Determine the [x, y] coordinate at the center of the cell enclosing the given text.  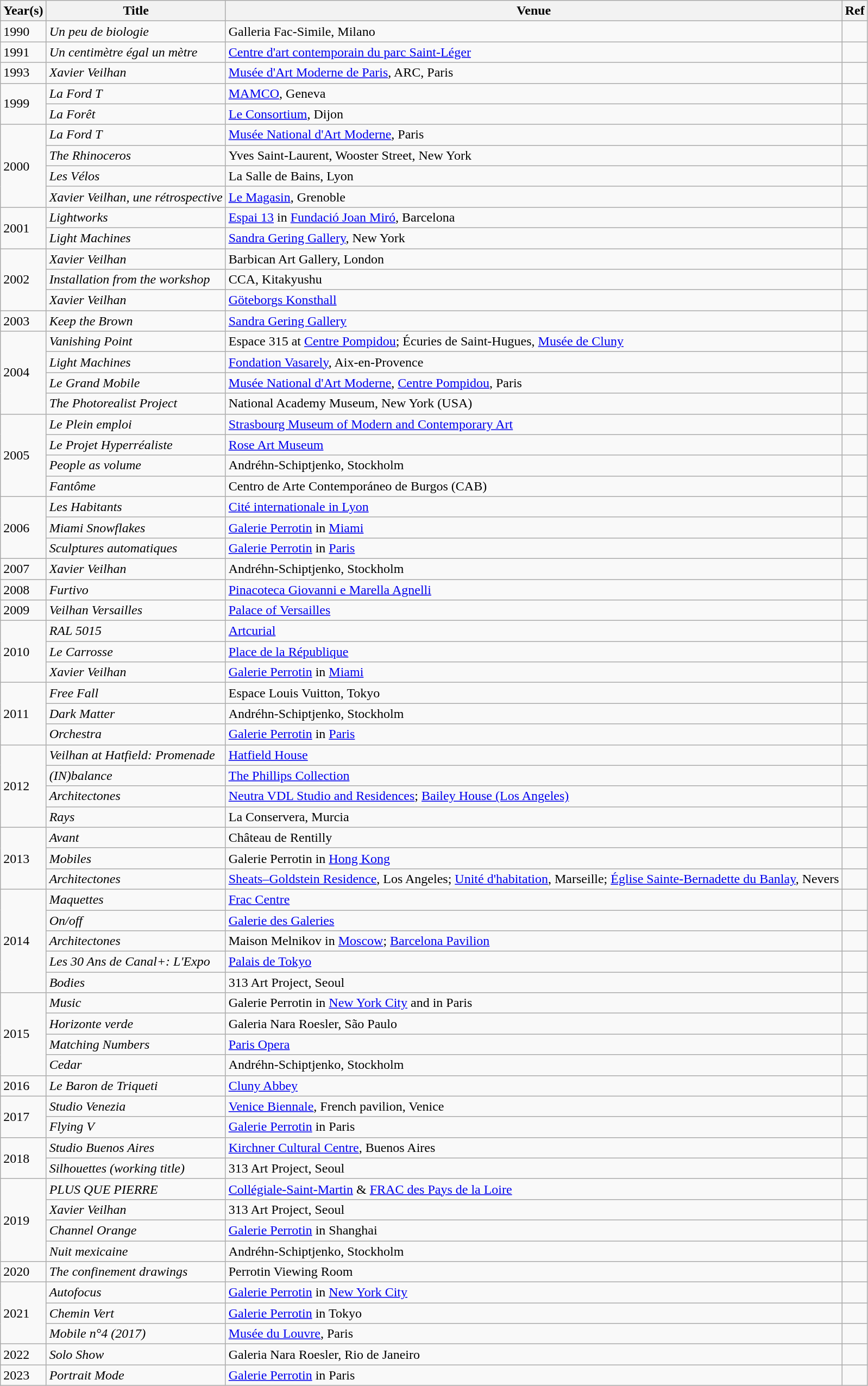
Veilhan at Hatfield: Promenade [136, 755]
Perrotin Viewing Room [533, 1272]
PLUS QUE PIERRE [136, 1189]
Fantôme [136, 486]
La Salle de Bains, Lyon [533, 176]
Espai 13 in Fundació Joan Miró, Barcelona [533, 217]
Vanishing Point [136, 342]
Galerie Perrotin in Tokyo [533, 1313]
Channel Orange [136, 1230]
Le Magasin, Grenoble [533, 197]
2012 [23, 786]
Musée d'Art Moderne de Paris, ARC, Paris [533, 73]
Sheats–Goldstein Residence, Los Angeles; Unité d'habitation, Marseille; Église Sainte-Bernadette du Banlay, Nevers [533, 879]
La Conservera, Murcia [533, 817]
Un peu de biologie [136, 31]
Title [136, 11]
Barbican Art Gallery, London [533, 259]
2005 [23, 455]
People as volume [136, 465]
Avant [136, 837]
Le Carrosse [136, 652]
1999 [23, 104]
2008 [23, 589]
Hatfield House [533, 755]
Paris Opera [533, 1044]
On/off [136, 921]
Mobiles [136, 858]
The Photorealist Project [136, 404]
Galerie Perrotin in New York City and in Paris [533, 1003]
2010 [23, 652]
Matching Numbers [136, 1044]
Autofocus [136, 1293]
Veilhan Versailles [136, 610]
Lightworks [136, 217]
2018 [23, 1158]
Solo Show [136, 1354]
2023 [23, 1375]
Yves Saint-Laurent, Wooster Street, New York [533, 155]
Sandra Gering Gallery, New York [533, 238]
Mobile n°4 (2017) [136, 1334]
2003 [23, 321]
Un centimètre égal un mètre [136, 52]
Le Plein emploi [136, 424]
Palais de Tokyo [533, 962]
2001 [23, 228]
1991 [23, 52]
Musée National d'Art Moderne, Paris [533, 135]
2019 [23, 1220]
2022 [23, 1354]
Collégiale-Saint-Martin & FRAC des Pays de la Loire [533, 1189]
Installation from the workshop [136, 280]
Chemin Vert [136, 1313]
The Phillips Collection [533, 776]
Sculptures automatiques [136, 548]
Frac Centre [533, 899]
Pinacoteca Giovanni e Marella Agnelli [533, 589]
Rays [136, 817]
Free Fall [136, 693]
Galeria Nara Roesler, Rio de Janeiro [533, 1354]
Furtivo [136, 589]
Le Grand Mobile [136, 383]
Galleria Fac-Simile, Milano [533, 31]
The confinement drawings [136, 1272]
Galerie des Galeries [533, 921]
Studio Venezia [136, 1106]
2006 [23, 527]
2021 [23, 1313]
Musée National d'Art Moderne, Centre Pompidou, Paris [533, 383]
Ref [855, 11]
Le Baron de Triqueti [136, 1086]
2020 [23, 1272]
National Academy Museum, New York (USA) [533, 404]
Le Projet Hyperréaliste [136, 445]
Espace Louis Vuitton, Tokyo [533, 693]
Place de la République [533, 652]
Galerie Perrotin in New York City [533, 1293]
Rose Art Museum [533, 445]
CCA, Kitakyushu [533, 280]
2004 [23, 373]
Les 30 Ans de Canal+: L'Expo [136, 962]
2000 [23, 166]
Galerie Perrotin in Shanghai [533, 1230]
Maison Melnikov in Moscow; Barcelona Pavilion [533, 941]
Cedar [136, 1065]
Cité internationale in Lyon [533, 507]
2016 [23, 1086]
Maquettes [136, 899]
2017 [23, 1117]
Year(s) [23, 11]
Neutra VDL Studio and Residences; Bailey House (Los Angeles) [533, 796]
Galeria Nara Roesler, São Paulo [533, 1024]
Portrait Mode [136, 1375]
The Rhinoceros [136, 155]
Fondation Vasarely, Aix-en-Provence [533, 362]
Château de Rentilly [533, 837]
Les Vélos [136, 176]
Studio Buenos Aires [136, 1148]
Cluny Abbey [533, 1086]
2011 [23, 714]
2013 [23, 858]
Galerie Perrotin in Hong Kong [533, 858]
Horizonte verde [136, 1024]
Espace 315 at Centre Pompidou; Écuries de Saint-Hugues, Musée de Cluny [533, 342]
2007 [23, 569]
Les Habitants [136, 507]
Artcurial [533, 631]
Keep the Brown [136, 321]
2015 [23, 1034]
Bodies [136, 982]
La Forêt [136, 114]
Strasbourg Museum of Modern and Contemporary Art [533, 424]
Centro de Arte Contemporáneo de Burgos (CAB) [533, 486]
Venice Biennale, French pavilion, Venice [533, 1106]
1990 [23, 31]
Venue [533, 11]
Sandra Gering Gallery [533, 321]
MAMCO, Geneva [533, 93]
RAL 5015 [136, 631]
Palace of Versailles [533, 610]
Kirchner Cultural Centre, Buenos Aires [533, 1148]
2014 [23, 941]
Orchestra [136, 734]
Flying V [136, 1127]
(IN)balance [136, 776]
Miami Snowflakes [136, 527]
2002 [23, 280]
Dark Matter [136, 714]
Centre d'art contemporain du parc Saint-Léger [533, 52]
Nuit mexicaine [136, 1251]
Musée du Louvre, Paris [533, 1334]
1993 [23, 73]
Silhouettes (working title) [136, 1168]
Le Consortium, Dijon [533, 114]
Göteborgs Konsthall [533, 300]
Music [136, 1003]
2009 [23, 610]
Xavier Veilhan, une rétrospective [136, 197]
